Capture the cell that displays the provided text and extract its (x, y) central coordinate. 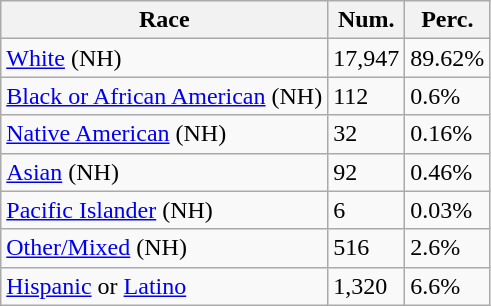
89.62% (448, 58)
Black or African American (NH) (164, 96)
Asian (NH) (164, 172)
White (NH) (164, 58)
6 (366, 210)
6.6% (448, 286)
0.16% (448, 134)
112 (366, 96)
Perc. (448, 20)
2.6% (448, 248)
0.46% (448, 172)
0.03% (448, 210)
Hispanic or Latino (164, 286)
Pacific Islander (NH) (164, 210)
Native American (NH) (164, 134)
0.6% (448, 96)
Race (164, 20)
92 (366, 172)
1,320 (366, 286)
516 (366, 248)
Num. (366, 20)
32 (366, 134)
Other/Mixed (NH) (164, 248)
17,947 (366, 58)
